Identify which cell holds the provided text, then report its (X, Y) central coordinate. 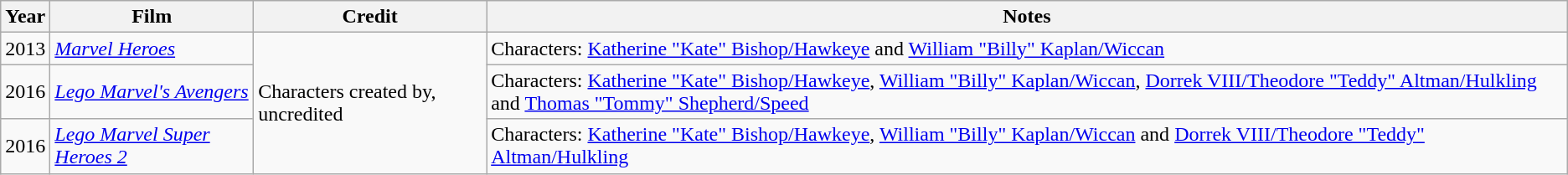
Notes (1027, 17)
Characters created by, uncredited (370, 103)
Lego Marvel's Avengers (152, 92)
Characters: Katherine "Kate" Bishop/Hawkeye and William "Billy" Kaplan/Wiccan (1027, 49)
Film (152, 17)
Lego Marvel Super Heroes 2 (152, 146)
Year (25, 17)
Marvel Heroes (152, 49)
2013 (25, 49)
Credit (370, 17)
Characters: Katherine "Kate" Bishop/Hawkeye, William "Billy" Kaplan/Wiccan and Dorrek VIII/Theodore "Teddy" Altman/Hulkling (1027, 146)
